Capture the cell that displays the provided text and extract its (x, y) central coordinate. 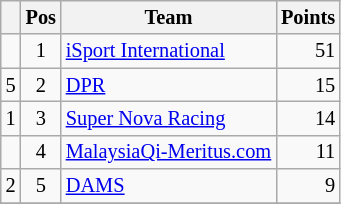
14 (308, 118)
DAMS (168, 186)
11 (308, 152)
Pos (41, 17)
4 (41, 152)
9 (308, 186)
Super Nova Racing (168, 118)
MalaysiaQi-Meritus.com (168, 152)
iSport International (168, 51)
15 (308, 85)
51 (308, 51)
Points (308, 17)
DPR (168, 85)
3 (41, 118)
Team (168, 17)
